Provide the [X, Y] coordinate of the cell's center where the given text is located.  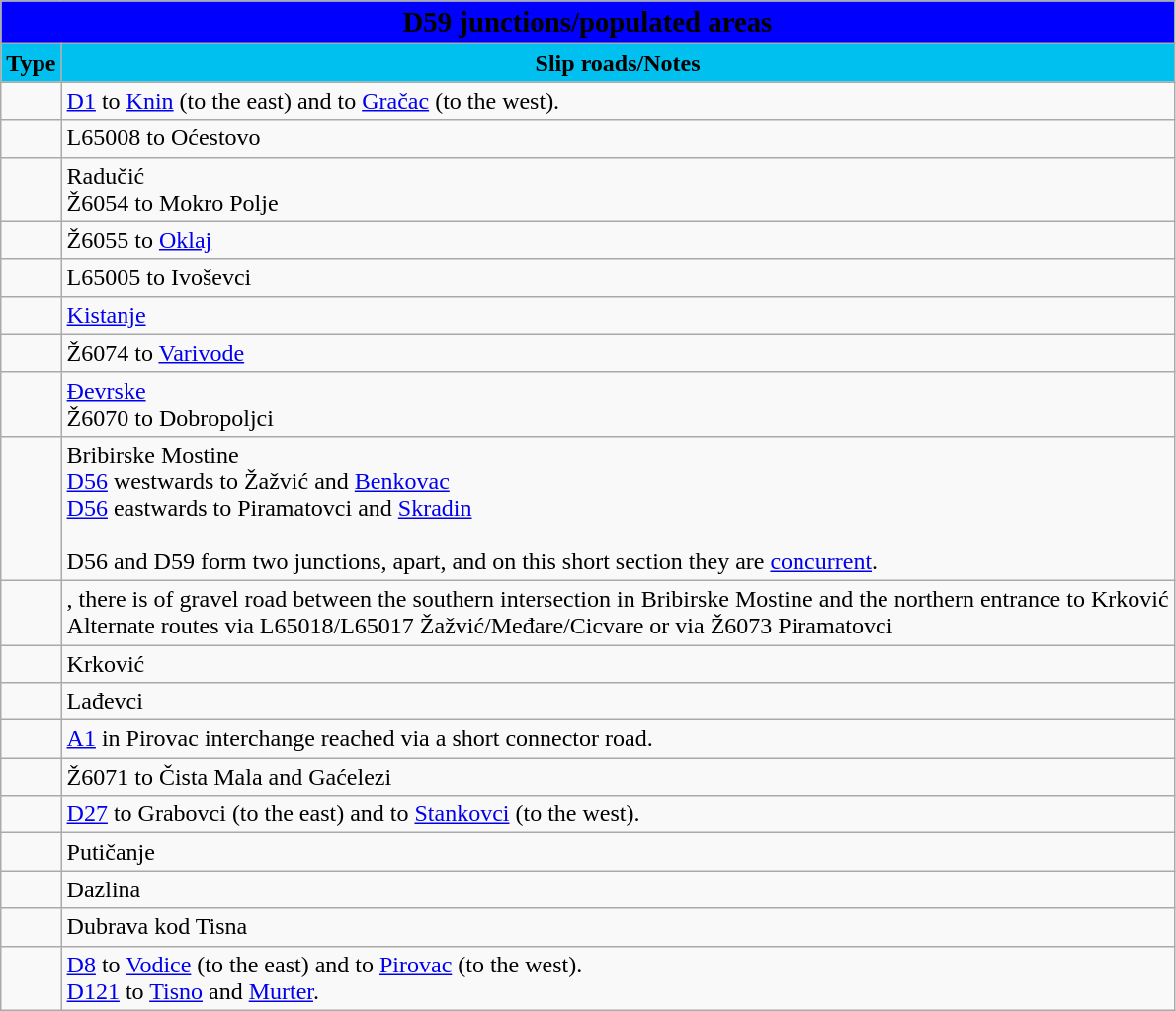
D59 junctions/populated areas [587, 23]
Kistanje [618, 315]
L65008 to Oćestovo [618, 138]
L65005 to Ivoševci [618, 278]
Lađevci [618, 702]
Dazlina [618, 889]
RadučićŽ6054 to Mokro Polje [618, 190]
Dubrava kod Tisna [618, 927]
Putičanje [618, 852]
D27 to Grabovci (to the east) and to Stankovci (to the west). [618, 814]
Krković [618, 663]
Type [32, 63]
Ž6055 to Oklaj [618, 240]
A1 in Pirovac interchange reached via a short connector road. [618, 739]
Slip roads/Notes [618, 63]
ĐevrskeŽ6070 to Dobropoljci [618, 403]
Ž6071 to Čista Mala and Gaćelezi [618, 777]
D1 to Knin (to the east) and to Gračac (to the west). [618, 101]
D8 to Vodice (to the east) and to Pirovac (to the west). D121 to Tisno and Murter. [618, 978]
Ž6074 to Varivode [618, 353]
